Provide the (x, y) coordinate of the cell's center where the given text is located.  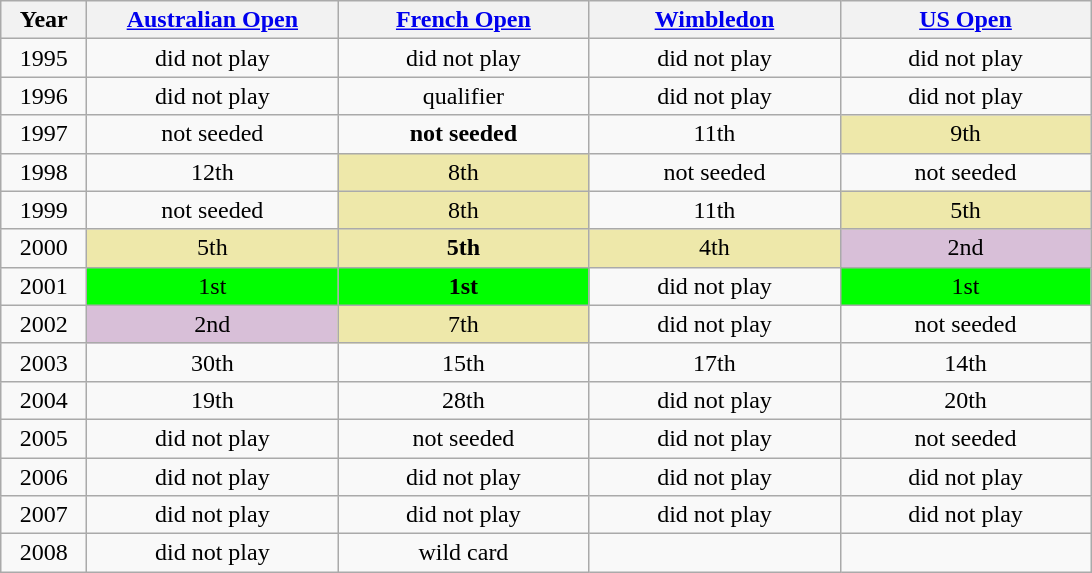
Year (44, 20)
French Open (464, 20)
15th (464, 362)
19th (212, 400)
17th (714, 362)
12th (212, 172)
US Open (966, 20)
1999 (44, 210)
14th (966, 362)
2003 (44, 362)
2005 (44, 438)
qualifier (464, 96)
28th (464, 400)
9th (966, 134)
7th (464, 324)
2008 (44, 553)
Wimbledon (714, 20)
1998 (44, 172)
2001 (44, 286)
2000 (44, 248)
1997 (44, 134)
wild card (464, 553)
1996 (44, 96)
2007 (44, 515)
30th (212, 362)
2004 (44, 400)
1995 (44, 58)
2002 (44, 324)
4th (714, 248)
Australian Open (212, 20)
2006 (44, 477)
20th (966, 400)
